Scan for the cell matching the given text and deliver its (x, y) coordinate at center. 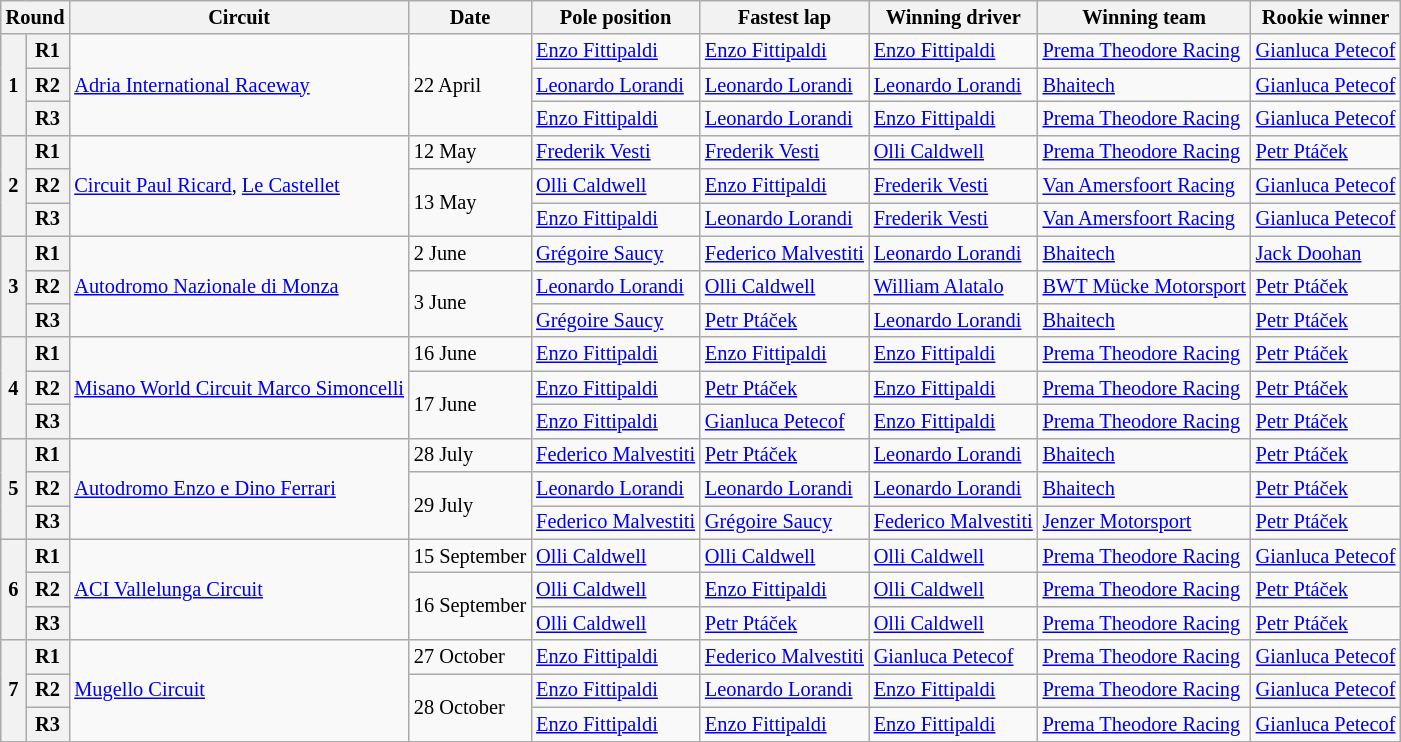
16 September (470, 606)
Jenzer Motorsport (1144, 522)
Round (36, 17)
29 July (470, 506)
Winning team (1144, 17)
28 July (470, 455)
BWT Mücke Motorsport (1144, 287)
16 June (470, 354)
Winning driver (954, 17)
Circuit Paul Ricard, Le Castellet (239, 186)
Date (470, 17)
3 June (470, 304)
Adria International Raceway (239, 84)
Jack Doohan (1326, 253)
22 April (470, 84)
6 (14, 590)
15 September (470, 556)
ACI Vallelunga Circuit (239, 590)
28 October (470, 706)
7 (14, 690)
17 June (470, 404)
4 (14, 388)
Autodromo Nazionale di Monza (239, 286)
Pole position (616, 17)
Fastest lap (784, 17)
Circuit (239, 17)
Autodromo Enzo e Dino Ferrari (239, 488)
1 (14, 84)
William Alatalo (954, 287)
12 May (470, 152)
5 (14, 488)
3 (14, 286)
Rookie winner (1326, 17)
13 May (470, 202)
2 (14, 186)
27 October (470, 657)
Misano World Circuit Marco Simoncelli (239, 388)
Mugello Circuit (239, 690)
2 June (470, 253)
